Return the (X, Y) coordinate for the center point of the cell that contains the specified text.  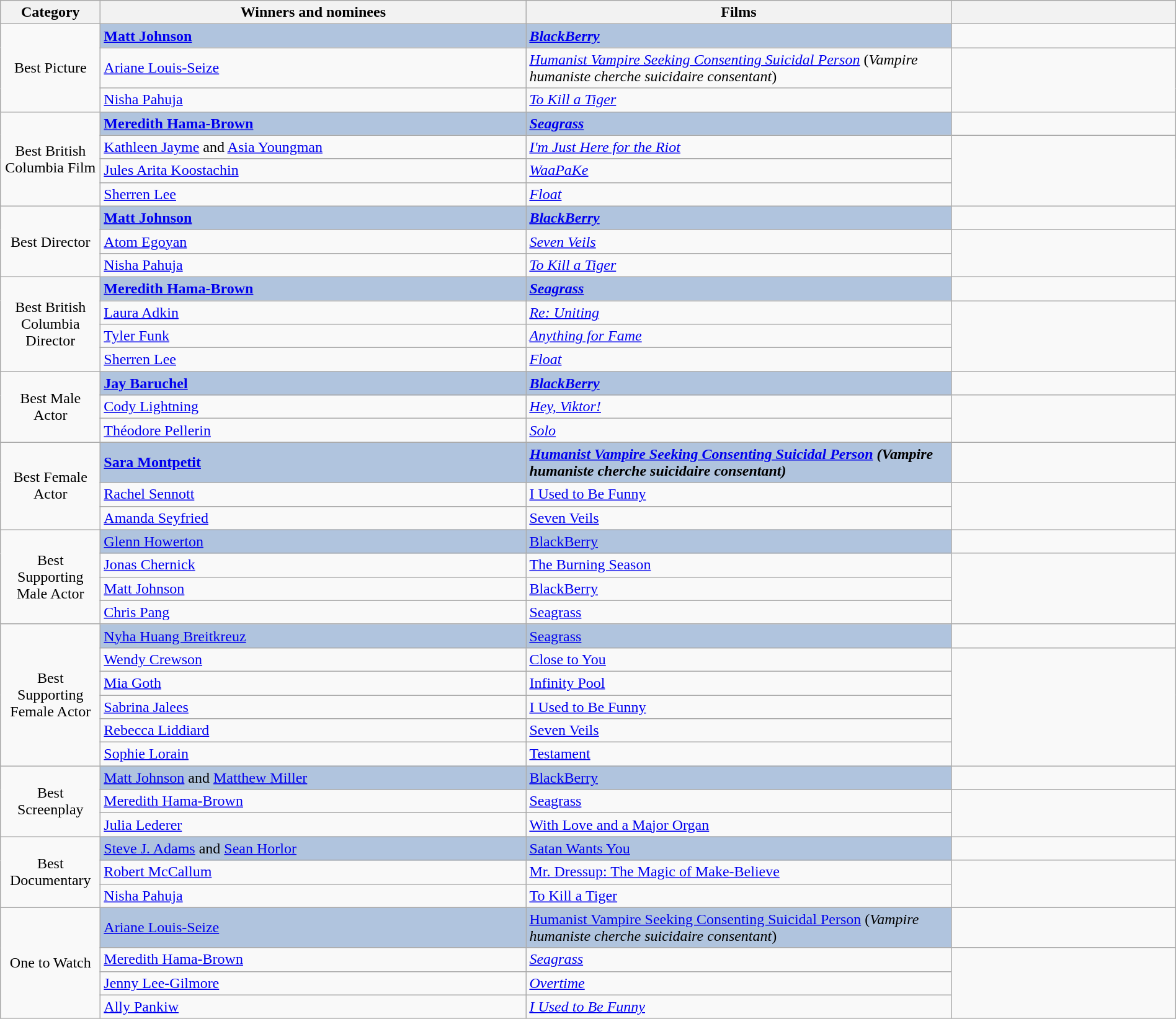
Satan Wants You (739, 848)
Sophie Lorain (313, 754)
Best Supporting Male Actor (51, 577)
Atom Egoyan (313, 241)
Laura Adkin (313, 312)
Amanda Seyfried (313, 518)
Anything for Fame (739, 336)
Rachel Sennott (313, 494)
Jenny Lee-Gilmore (313, 983)
Hey, Viktor! (739, 407)
Jay Baruchel (313, 383)
Films (739, 12)
Sabrina Jalees (313, 706)
Best Screenplay (51, 801)
Testament (739, 754)
Best Female Actor (51, 486)
Re: Uniting (739, 312)
Best Documentary (51, 872)
Sara Montpetit (313, 463)
Mia Goth (313, 683)
Julia Lederer (313, 825)
Chris Pang (313, 612)
Winners and nominees (313, 12)
Best British Columbia Film (51, 159)
With Love and a Major Organ (739, 825)
Best Male Actor (51, 407)
Ally Pankiw (313, 1007)
Category (51, 12)
Steve J. Adams and Sean Horlor (313, 848)
Tyler Funk (313, 336)
Infinity Pool (739, 683)
I'm Just Here for the Riot (739, 147)
Best Picture (51, 68)
Overtime (739, 983)
Cody Lightning (313, 407)
Matt Johnson and Matthew Miller (313, 778)
Wendy Crewson (313, 659)
Rebecca Liddiard (313, 731)
Best Supporting Female Actor (51, 695)
Glenn Howerton (313, 541)
Close to You (739, 659)
Best British Columbia Director (51, 324)
Best Director (51, 241)
Robert McCallum (313, 872)
WaaPaKe (739, 171)
Solo (739, 430)
Jules Arita Koostachin (313, 171)
Kathleen Jayme and Asia Youngman (313, 147)
Jonas Chernick (313, 565)
The Burning Season (739, 565)
Mr. Dressup: The Magic of Make-Believe (739, 872)
Nyha Huang Breitkreuz (313, 636)
One to Watch (51, 963)
Théodore Pellerin (313, 430)
